Detect which cell encompasses the target text, then output its (X, Y) center coordinate. 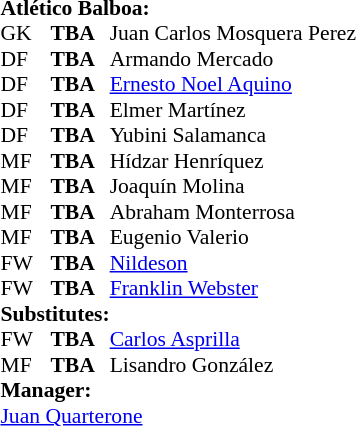
Hídzar Henríquez (233, 161)
Nildeson (233, 263)
Joaquín Molina (233, 187)
Franklin Webster (233, 289)
Ernesto Noel Aquino (233, 85)
Eugenio Valerio (233, 237)
Carlos Asprilla (233, 339)
Manager: (178, 391)
Abraham Monterrosa (233, 212)
Armando Mercado (233, 59)
Juan Carlos Mosquera Perez (233, 33)
Substitutes: (54, 314)
GK (25, 33)
Yubini Salamanca (233, 135)
Elmer Martínez (233, 110)
Lisandro González (233, 365)
